Find where the given text appears and provide that cell's center as (x, y) coordinate. 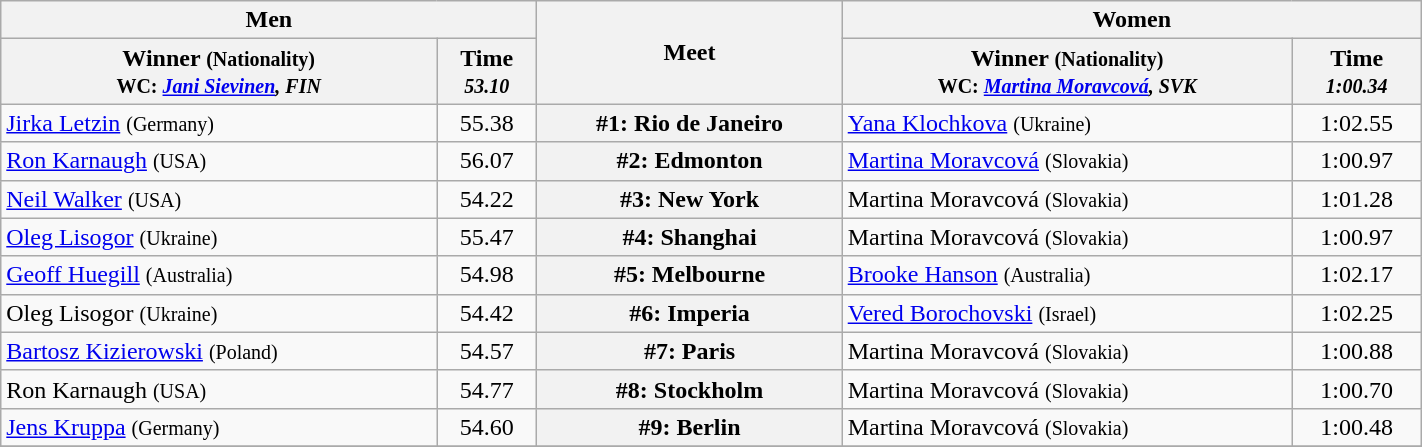
1:02.55 (1356, 123)
Meet (690, 52)
1:00.48 (1356, 427)
Bartosz Kizierowski (Poland) (219, 351)
1:01.28 (1356, 199)
#8: Stockholm (690, 389)
Men (269, 20)
1:00.88 (1356, 351)
56.07 (487, 161)
Jens Kruppa (Germany) (219, 427)
1:00.70 (1356, 389)
1:02.17 (1356, 275)
#5: Melbourne (690, 275)
54.22 (487, 199)
#3: New York (690, 199)
#2: Edmonton (690, 161)
#4: Shanghai (690, 237)
Yana Klochkova (Ukraine) (1067, 123)
Jirka Letzin (Germany) (219, 123)
54.42 (487, 313)
54.60 (487, 427)
#7: Paris (690, 351)
Vered Borochovski (Israel) (1067, 313)
55.38 (487, 123)
Time 53.10 (487, 72)
54.57 (487, 351)
Winner (Nationality) WC: Jani Sievinen, FIN (219, 72)
1:02.25 (1356, 313)
#1: Rio de Janeiro (690, 123)
Geoff Huegill (Australia) (219, 275)
Winner (Nationality) WC: Martina Moravcová, SVK (1067, 72)
#6: Imperia (690, 313)
#9: Berlin (690, 427)
54.77 (487, 389)
Women (1132, 20)
Neil Walker (USA) (219, 199)
55.47 (487, 237)
Brooke Hanson (Australia) (1067, 275)
Time 1:00.34 (1356, 72)
54.98 (487, 275)
